Capture the cell that displays the provided text and extract its (X, Y) central coordinate. 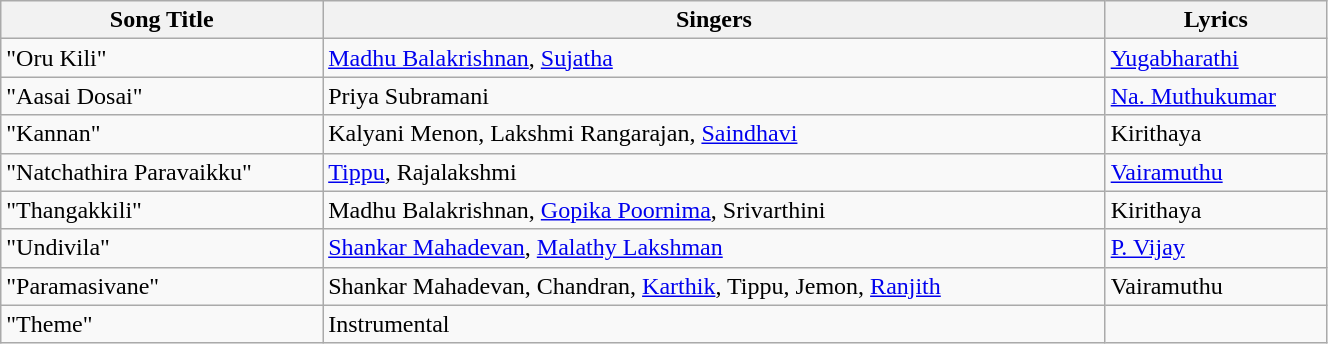
Song Title (162, 20)
Singers (714, 20)
"Undivila" (162, 248)
Kalyani Menon, Lakshmi Rangarajan, Saindhavi (714, 134)
Madhu Balakrishnan, Sujatha (714, 58)
Lyrics (1216, 20)
Tippu, Rajalakshmi (714, 172)
Shankar Mahadevan, Malathy Lakshman (714, 248)
"Kannan" (162, 134)
Instrumental (714, 324)
P. Vijay (1216, 248)
Madhu Balakrishnan, Gopika Poornima, Srivarthini (714, 210)
"Natchathira Paravaikku" (162, 172)
Yugabharathi (1216, 58)
Priya Subramani (714, 96)
"Paramasivane" (162, 286)
"Theme" (162, 324)
"Oru Kili" (162, 58)
Na. Muthukumar (1216, 96)
"Aasai Dosai" (162, 96)
Shankar Mahadevan, Chandran, Karthik, Tippu, Jemon, Ranjith (714, 286)
"Thangakkili" (162, 210)
